Locate the cell with the specified text and output its [x, y] center coordinate. 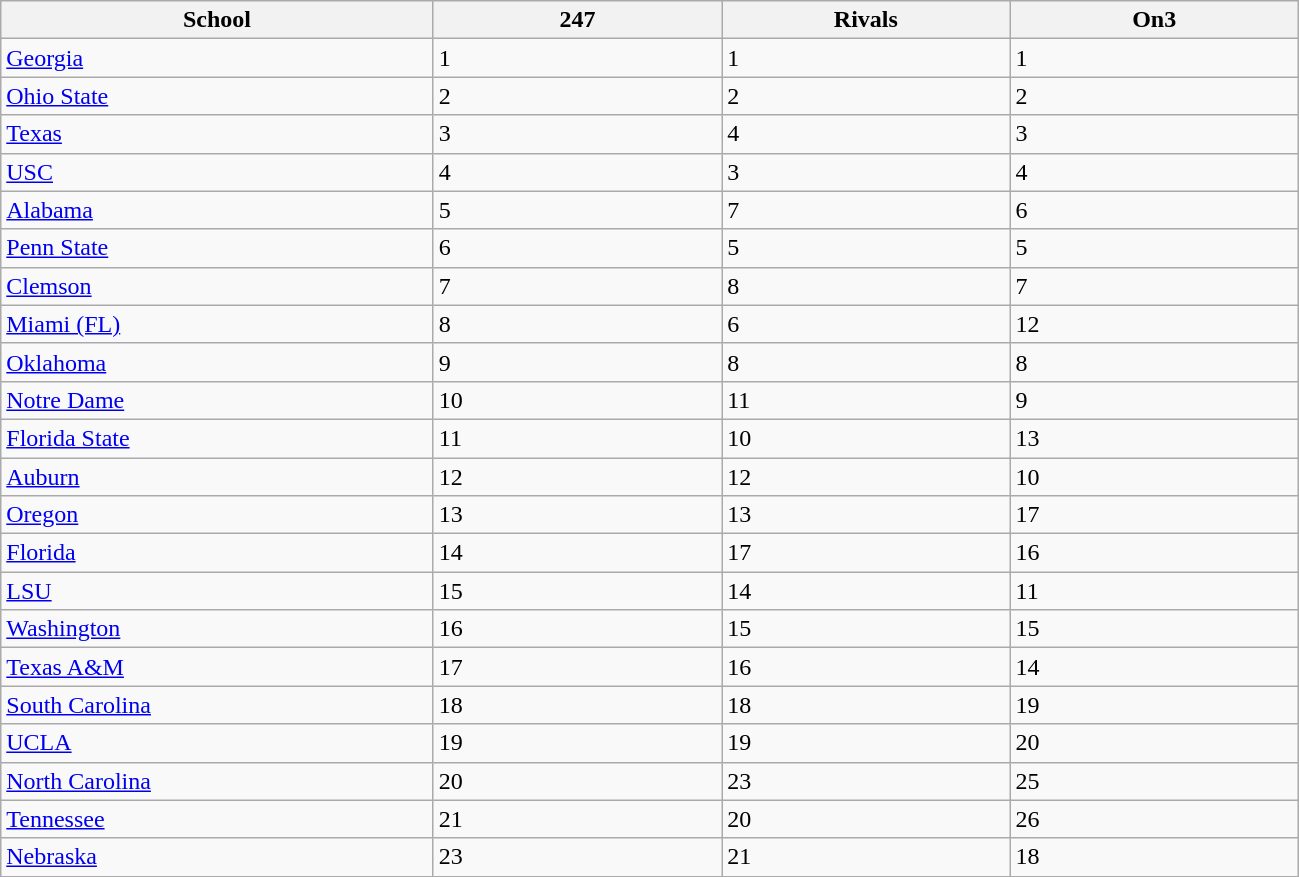
Texas [218, 134]
Penn State [218, 248]
Florida [218, 553]
Oregon [218, 515]
South Carolina [218, 705]
School [218, 20]
26 [1154, 819]
Rivals [866, 20]
247 [577, 20]
USC [218, 172]
LSU [218, 591]
Miami (FL) [218, 324]
Ohio State [218, 96]
Clemson [218, 286]
Texas A&M [218, 667]
Washington [218, 629]
Oklahoma [218, 362]
25 [1154, 781]
UCLA [218, 743]
On3 [1154, 20]
Tennessee [218, 819]
Florida State [218, 438]
North Carolina [218, 781]
Nebraska [218, 857]
Alabama [218, 210]
Georgia [218, 58]
Notre Dame [218, 400]
Auburn [218, 477]
